Return (X, Y) of the center of cell containing provided text 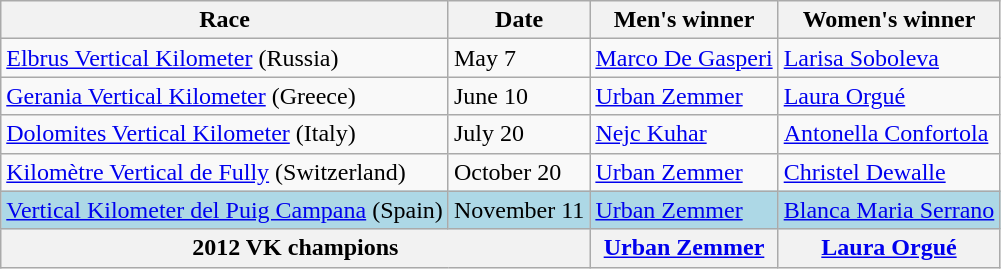
Antonella Confortola (889, 134)
Vertical Kilometer del Puig Campana (Spain) (225, 210)
Kilomètre Vertical de Fully (Switzerland) (225, 172)
November 11 (518, 210)
Blanca Maria Serrano (889, 210)
Nejc Kuhar (684, 134)
Gerania Vertical Kilometer (Greece) (225, 96)
Women's winner (889, 20)
July 20 (518, 134)
Dolomites Vertical Kilometer (Italy) (225, 134)
June 10 (518, 96)
Date (518, 20)
Elbrus Vertical Kilometer (Russia) (225, 58)
Larisa Soboleva (889, 58)
May 7 (518, 58)
Race (225, 20)
Christel Dewalle (889, 172)
Men's winner (684, 20)
October 20 (518, 172)
Marco De Gasperi (684, 58)
2012 VK champions (296, 248)
